Return the (X, Y) coordinate for the center point of the cell that contains the specified text.  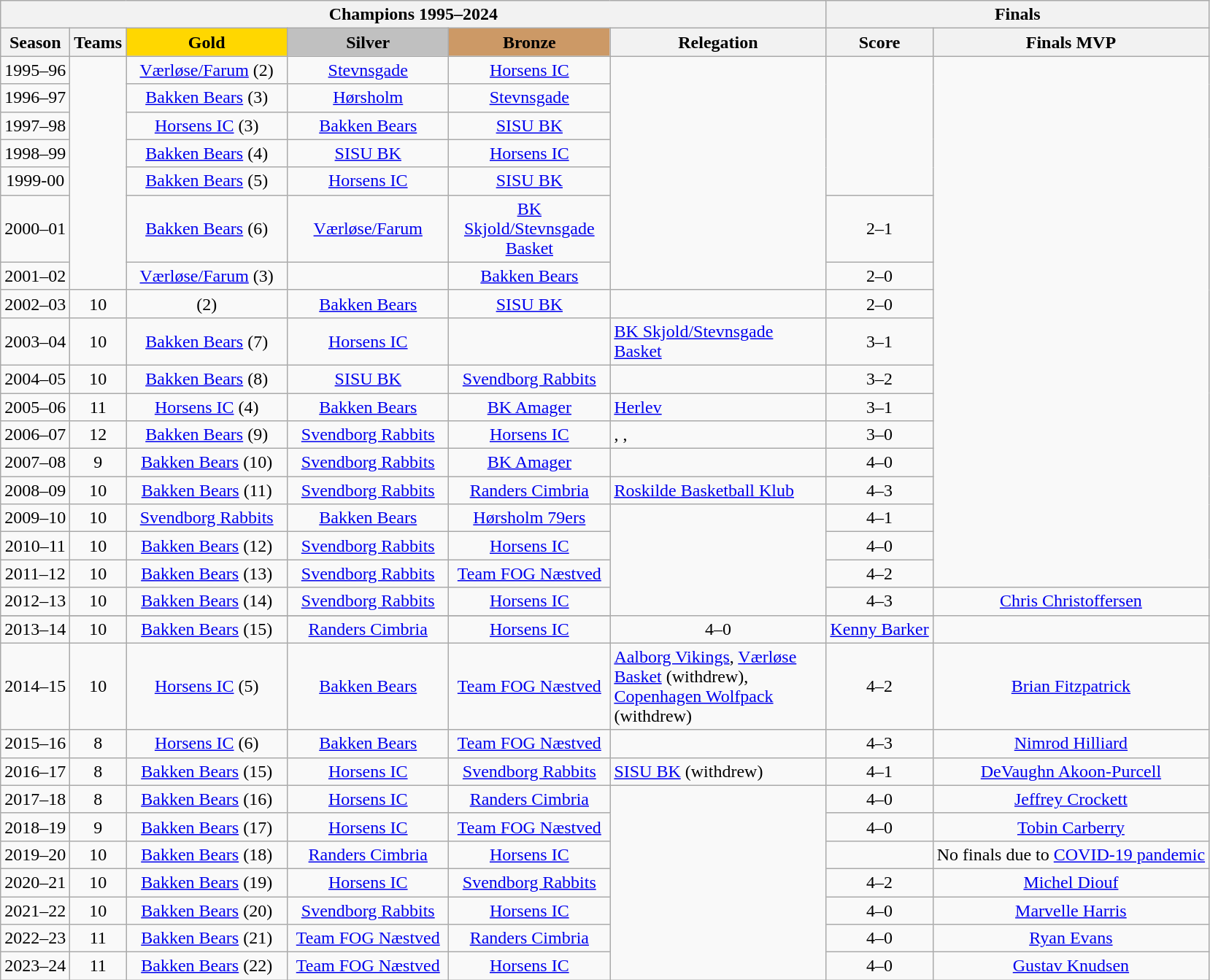
Jeffrey Crockett (1071, 799)
Relegation (718, 42)
Bakken Bears (4) (207, 153)
3–2 (879, 379)
2008–09 (35, 490)
Horsens IC (5) (207, 686)
Værløse/Farum (3) (207, 276)
Bronze (530, 42)
2015–16 (35, 744)
, , (718, 435)
Bakken Bears (22) (207, 966)
Bakken Bears (11) (207, 490)
Roskilde Basketball Klub (718, 490)
Tobin Carberry (1071, 827)
SISU BK (withdrew) (718, 771)
Bakken Bears (8) (207, 379)
2021–22 (35, 910)
Finals (1017, 15)
Marvelle Harris (1071, 910)
2011–12 (35, 574)
2023–24 (35, 966)
2010–11 (35, 546)
2004–05 (35, 379)
Værløse/Farum (2) (207, 70)
Silver (368, 42)
2019–20 (35, 854)
1998–99 (35, 153)
Hørsholm (368, 98)
Bakken Bears (20) (207, 910)
Champions 1995–2024 (413, 15)
Nimrod Hilliard (1071, 744)
Gustav Knudsen (1071, 966)
2001–02 (35, 276)
Finals MVP (1071, 42)
Bakken Bears (19) (207, 882)
2020–21 (35, 882)
Season (35, 42)
No finals due to COVID-19 pandemic (1071, 854)
2016–17 (35, 771)
2003–04 (35, 342)
2002–03 (35, 304)
Kenny Barker (879, 629)
2013–14 (35, 629)
Bakken Bears (10) (207, 463)
2017–18 (35, 799)
2012–13 (35, 601)
1997–98 (35, 126)
12 (98, 435)
Teams (98, 42)
Bakken Bears (12) (207, 546)
Bakken Bears (6) (207, 228)
2018–19 (35, 827)
Horsens IC (6) (207, 744)
Bakken Bears (14) (207, 601)
Bakken Bears (16) (207, 799)
1996–97 (35, 98)
Chris Christoffersen (1071, 601)
3–0 (879, 435)
Brian Fitzpatrick (1071, 686)
Bakken Bears (21) (207, 938)
2014–15 (35, 686)
2009–10 (35, 518)
Bakken Bears (9) (207, 435)
Værløse/Farum (368, 228)
Horsens IC (3) (207, 126)
Score (879, 42)
Michel Diouf (1071, 882)
2022–23 (35, 938)
Bakken Bears (13) (207, 574)
Bakken Bears (17) (207, 827)
Gold (207, 42)
1995–96 (35, 70)
Herlev (718, 406)
Ryan Evans (1071, 938)
2006–07 (35, 435)
Hørsholm 79ers (530, 518)
Bakken Bears (7) (207, 342)
2000–01 (35, 228)
2005–06 (35, 406)
Bakken Bears (18) (207, 854)
Bakken Bears (5) (207, 181)
2–1 (879, 228)
Bakken Bears (3) (207, 98)
(2) (207, 304)
Aalborg Vikings, Værløse Basket (withdrew), Copenhagen Wolfpack (withdrew) (718, 686)
DeVaughn Akoon-Purcell (1071, 771)
1999-00 (35, 181)
Horsens IC (4) (207, 406)
2007–08 (35, 463)
